Determine the (X, Y) coordinate at the center of the cell enclosing the given text.  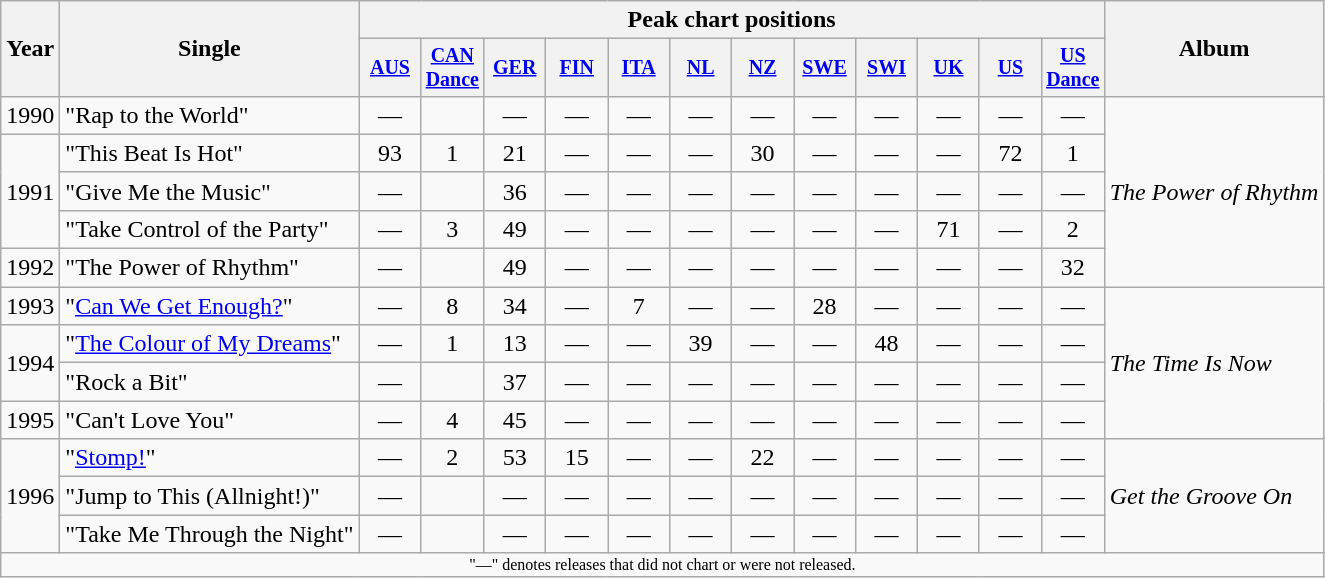
FIN (577, 68)
"Take Control of the Party" (210, 229)
1995 (30, 420)
The Time Is Now (1214, 363)
NZ (763, 68)
30 (763, 153)
48 (887, 344)
"Can't Love You" (210, 420)
13 (515, 344)
1990 (30, 115)
NL (701, 68)
53 (515, 458)
"Stomp!" (210, 458)
US (1010, 68)
GER (515, 68)
"Rap to the World" (210, 115)
"Take Me Through the Night" (210, 534)
1991 (30, 191)
USDance (1072, 68)
37 (515, 382)
CANDance (452, 68)
SWI (887, 68)
39 (701, 344)
"Give Me the Music" (210, 191)
1996 (30, 496)
1992 (30, 268)
28 (825, 306)
34 (515, 306)
71 (949, 229)
"Can We Get Enough?" (210, 306)
Get the Groove On (1214, 496)
8 (452, 306)
"—" denotes releases that did not chart or were not released. (662, 565)
Year (30, 49)
1993 (30, 306)
SWE (825, 68)
ITA (639, 68)
"Rock a Bit" (210, 382)
93 (390, 153)
21 (515, 153)
32 (1072, 268)
Single (210, 49)
Album (1214, 49)
"The Power of Rhythm" (210, 268)
"The Colour of My Dreams" (210, 344)
"Jump to This (Allnight!)" (210, 496)
72 (1010, 153)
UK (949, 68)
36 (515, 191)
AUS (390, 68)
45 (515, 420)
1994 (30, 363)
The Power of Rhythm (1214, 191)
7 (639, 306)
22 (763, 458)
"This Beat Is Hot" (210, 153)
3 (452, 229)
15 (577, 458)
4 (452, 420)
Peak chart positions (732, 20)
